Search for the cell housing the specified text and yield its [x, y] center coordinate. 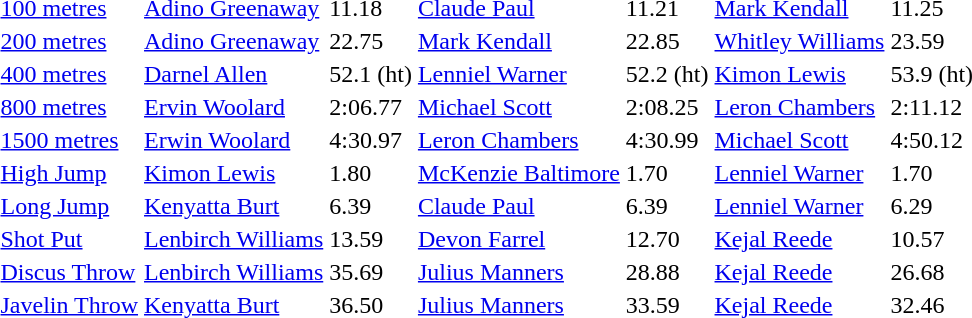
Erwin Woolard [234, 140]
52.2 (ht) [667, 74]
12.70 [667, 239]
2:08.25 [667, 107]
McKenzie Baltimore [518, 173]
22.75 [371, 41]
Mark Kendall [518, 41]
2:06.77 [371, 107]
1.80 [371, 173]
52.1 (ht) [371, 74]
35.69 [371, 272]
Devon Farrel [518, 239]
Ervin Woolard [234, 107]
Whitley Williams [800, 41]
4:30.97 [371, 140]
13.59 [371, 239]
4:30.99 [667, 140]
Julius Manners [518, 272]
Adino Greenaway [234, 41]
Claude Paul [518, 206]
28.88 [667, 272]
Kenyatta Burt [234, 206]
1.70 [667, 173]
Darnel Allen [234, 74]
22.85 [667, 41]
